Extract the (X, Y) coordinate from the center of the cell holding the provided text.  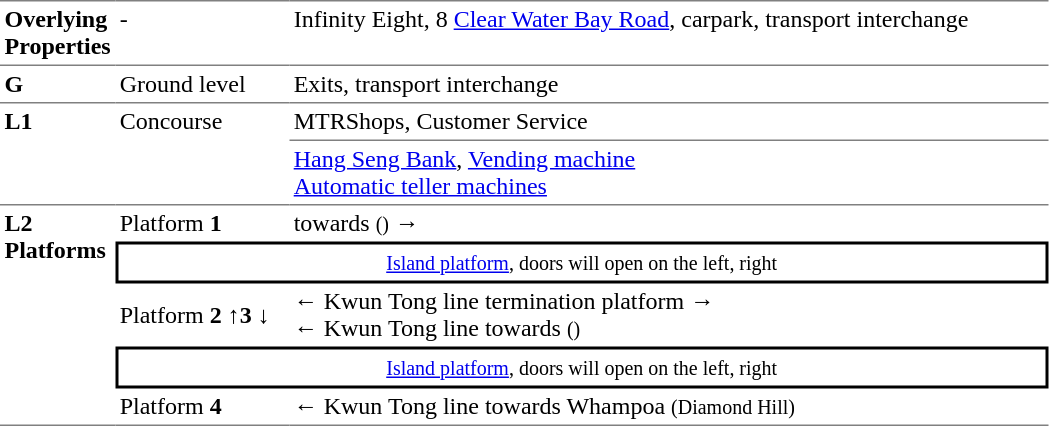
Platform 4 (202, 407)
Platform 1 (202, 224)
MTRShops, Customer Service (668, 123)
Exits, transport interchange (668, 85)
← Kwun Tong line towards Whampoa (Diamond Hill) (668, 407)
G (58, 85)
Platform 2 ↑3 ↓ (202, 316)
Infinity Eight, 8 Clear Water Bay Road, carpark, transport interchange (668, 33)
Hang Seng Bank, Vending machineAutomatic teller machines (668, 173)
← Kwun Tong line termination platform →← Kwun Tong line towards () (668, 316)
L1 (58, 155)
towards () → (668, 224)
Ground level (202, 85)
Overlying Properties (58, 33)
Concourse (202, 155)
- (202, 33)
L2Platforms (58, 316)
